Detect which cell encompasses the target text, then output its (X, Y) center coordinate. 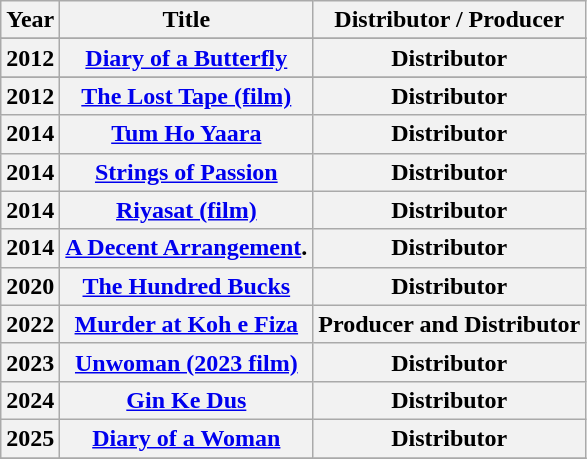
Murder at Koh e Fiza (186, 324)
2020 (30, 286)
Strings of Passion (186, 172)
2025 (30, 438)
Riyasat (film) (186, 210)
Title (186, 20)
Distributor / Producer (450, 20)
Diary of a Butterfly (186, 58)
2024 (30, 400)
2022 (30, 324)
Year (30, 20)
2023 (30, 362)
Tum Ho Yaara (186, 134)
Producer and Distributor (450, 324)
A Decent Arrangement. (186, 248)
Gin Ke Dus (186, 400)
The Hundred Bucks (186, 286)
Unwoman (2023 film) (186, 362)
Diary of a Woman (186, 438)
The Lost Tape (film) (186, 96)
